Pinpoint the cell where the given text exists, returning its [x, y] midpoint coordinate. 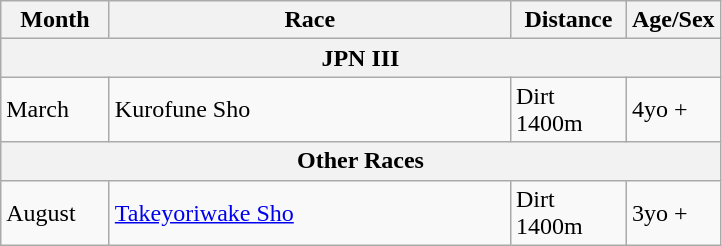
Takeyoriwake Sho [310, 212]
Age/Sex [673, 20]
March [56, 110]
Other Races [360, 161]
Distance [568, 20]
Month [56, 20]
August [56, 212]
Race [310, 20]
Kurofune Sho [310, 110]
JPN III [360, 58]
3yo + [673, 212]
4yo + [673, 110]
